Return the (X, Y) coordinate for the center point of the cell that contains the specified text.  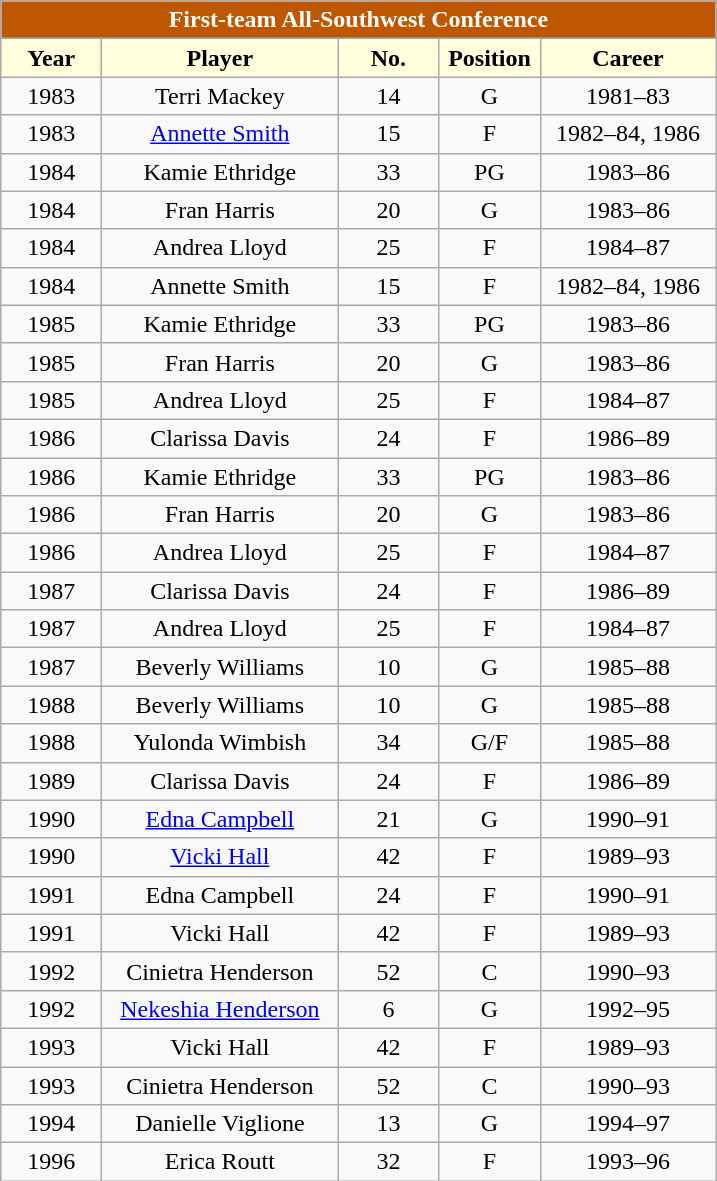
Terri Mackey (220, 96)
14 (388, 96)
1992–95 (628, 1009)
G/F (490, 743)
1993–96 (628, 1162)
1994 (52, 1124)
Career (628, 58)
32 (388, 1162)
1994–97 (628, 1124)
No. (388, 58)
Position (490, 58)
Danielle Viglione (220, 1124)
First-team All-Southwest Conference (358, 20)
Yulonda Wimbish (220, 743)
1981–83 (628, 96)
Year (52, 58)
13 (388, 1124)
Player (220, 58)
Erica Routt (220, 1162)
1989 (52, 781)
6 (388, 1009)
21 (388, 819)
1996 (52, 1162)
Nekeshia Henderson (220, 1009)
34 (388, 743)
